Pinpoint the cell where the given text exists, returning its (x, y) midpoint coordinate. 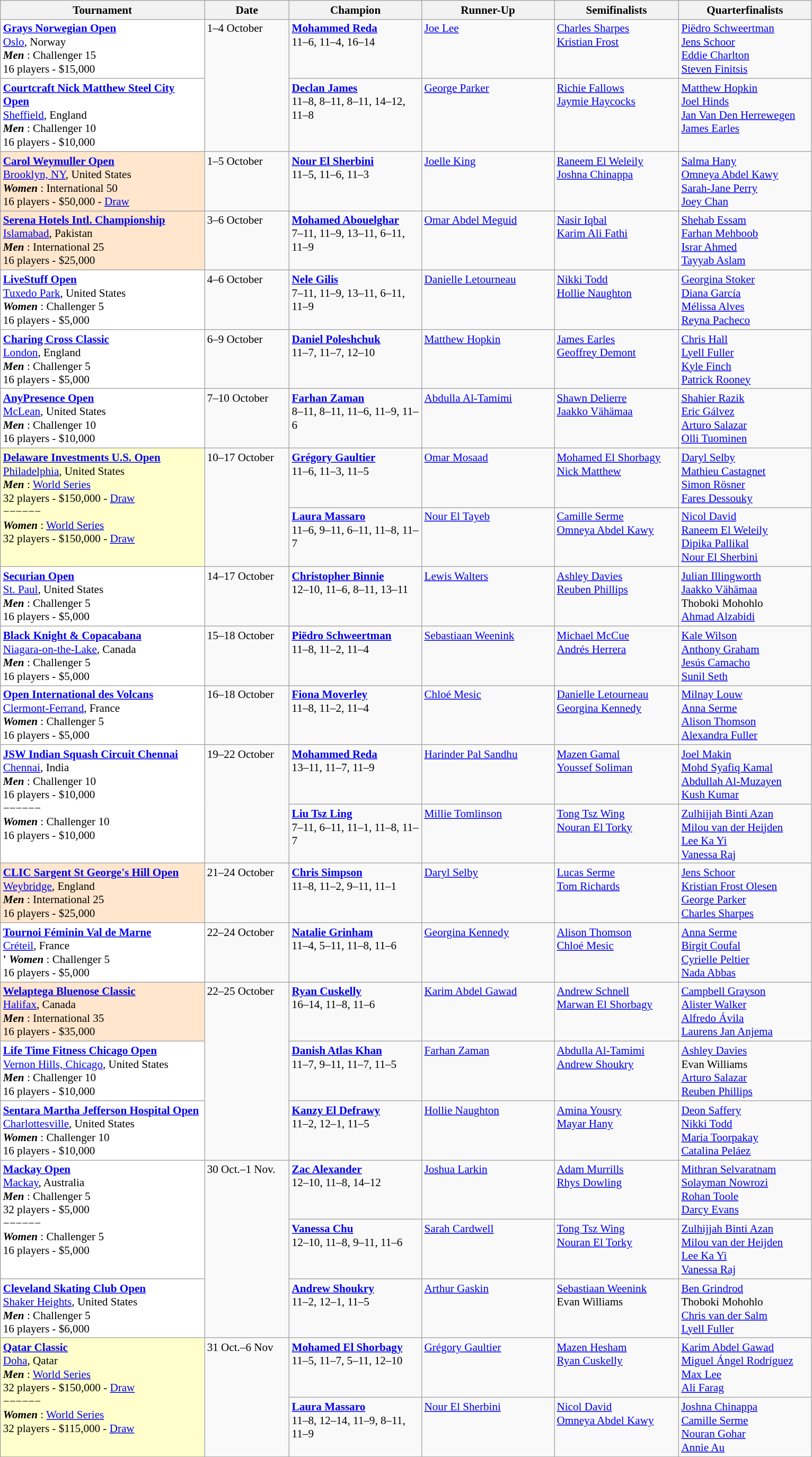
Piëdro Schweertman11–8, 11–2, 11–4 (356, 656)
16–18 October (247, 715)
Charing Cross Classic London, England Men : Challenger 516 players - $5,000 (103, 359)
Matthew Hopkin Joel Hinds Jan Van Den Herrewegen James Earles (745, 114)
Shehab Essam Farhan Mehboob Israr Ahmed Tayyab Aslam (745, 241)
Tournoi Féminin Val de Marne Créteil, France' Women : Challenger 516 players - $5,000 (103, 952)
Nasir Iqbal Karim Ali Fathi (617, 241)
Georgina Kennedy (488, 952)
Sarah Cardwell (488, 1249)
Carol Weymuller Open Brooklyn, NY, United States Women : International 5016 players - $50,000 - Draw (103, 181)
Runner-Up (488, 10)
15–18 October (247, 656)
Jens Schoor Kristian Frost Olesen George Parker Charles Sharpes (745, 893)
31 Oct.–6 Nov (247, 1397)
LiveStuff Open Tuxedo Park, United States Women : Challenger 516 players - $5,000 (103, 300)
Anna Serme Birgit Coufal Cyrielle Peltier Nada Abbas (745, 952)
Sebastiaan Weenink (488, 656)
Salma Hany Omneya Abdel Kawy Sarah-Jane Perry Joey Chan (745, 181)
Nour El Sherbini11–5, 11–6, 11–3 (356, 181)
Matthew Hopkin (488, 359)
Mohammed Reda11–6, 11–4, 16–14 (356, 49)
Date (247, 10)
10–17 October (247, 507)
Lucas Serme Tom Richards (617, 893)
Zac Alexander12–10, 11–8, 14–12 (356, 1190)
Mackay Open Mackay, Australia Men : Challenger 532 players - $5,000−−−−−− Women : Challenger 516 players - $5,000 (103, 1220)
Liu Tsz Ling7–11, 6–11, 11–1, 11–8, 11–7 (356, 834)
Ben Grindrod Thoboki Mohohlo Chris van der Salm Lyell Fuller (745, 1308)
Danielle Letourneau (488, 300)
Camille Serme Omneya Abdel Kawy (617, 537)
Michael McCue Andrés Herrera (617, 656)
Laura Massaro11–8, 12–14, 11–9, 8–11, 11–9 (356, 1427)
Georgina Stoker Diana García Mélissa Alves Reyna Pacheco (745, 300)
6–9 October (247, 359)
Grégory Gaultier11–6, 11–3, 11–5 (356, 478)
Welaptega Bluenose Classic Halifax, Canada Men : International 3516 players - $35,000 (103, 1012)
Semifinalists (617, 10)
Piëdro Schweertman Jens Schoor Eddie Charlton Steven Finitsis (745, 49)
Nicol David Omneya Abdel Kawy (617, 1427)
7–10 October (247, 418)
Danish Atlas Khan11–7, 9–11, 11–7, 11–5 (356, 1071)
Nour El Sherbini (488, 1427)
Serena Hotels Intl. Championship Islamabad, Pakistan Men : International 2516 players - $25,000 (103, 241)
Joe Lee (488, 49)
Sebastiaan Weenink Evan Williams (617, 1308)
Cleveland Skating Club Open Shaker Heights, United States Men : Challenger 516 players - $6,000 (103, 1308)
Danielle Letourneau Georgina Kennedy (617, 715)
Sentara Martha Jefferson Hospital Open Charlottesville, United States Women : Challenger 1016 players - $10,000 (103, 1131)
1–5 October (247, 181)
22–25 October (247, 1071)
JSW Indian Squash Circuit Chennai Chennai, India Men : Challenger 1016 players - $10,000−−−−−− Women : Challenger 1016 players - $10,000 (103, 804)
Omar Abdel Meguid (488, 241)
Abdulla Al-Tamimi Andrew Shoukry (617, 1071)
Milnay Louw Anna Serme Alison Thomson Alexandra Fuller (745, 715)
Lewis Walters (488, 596)
4–6 October (247, 300)
Karim Abdel Gawad (488, 1012)
Raneem El Weleily Joshna Chinappa (617, 181)
Natalie Grinham11–4, 5–11, 11–8, 11–6 (356, 952)
Joshna Chinappa Camille Serme Nouran Gohar Annie Au (745, 1427)
Andrew Shoukry11–2, 12–1, 11–5 (356, 1308)
Abdulla Al-Tamimi (488, 418)
Mazen Gamal Youssef Soliman (617, 774)
Champion (356, 10)
Grays Norwegian Open Oslo, Norway Men : Challenger 1516 players - $15,000 (103, 49)
22–24 October (247, 952)
Ashley Davies Evan Williams Arturo Salazar Reuben Phillips (745, 1071)
Grégory Gaultier (488, 1367)
Qatar Classic Doha, Qatar Men : World Series32 players - $150,000 - Draw−−−−−− Women : World Series32 players - $115,000 - Draw (103, 1397)
Nicol David Raneem El Weleily Dipika Pallikal Nour El Sherbini (745, 537)
Karim Abdel Gawad Miguel Ángel Rodríguez Max Lee Ali Farag (745, 1367)
Ryan Cuskelly16–14, 11–8, 11–6 (356, 1012)
Nele Gilis7–11, 11–9, 13–11, 6–11, 11–9 (356, 300)
Alison Thomson Chloé Mesic (617, 952)
30 Oct.–1 Nov. (247, 1249)
Kanzy El Defrawy11–2, 12–1, 11–5 (356, 1131)
1–4 October (247, 85)
Tournament (103, 10)
Joshua Larkin (488, 1190)
Nikki Todd Hollie Naughton (617, 300)
Kale Wilson Anthony Graham Jesús Camacho Sunil Seth (745, 656)
Chris Simpson11–8, 11–2, 9–11, 11–1 (356, 893)
Charles Sharpes Kristian Frost (617, 49)
Fiona Moverley11–8, 11–2, 11–4 (356, 715)
Daryl Selby (488, 893)
Vanessa Chu12–10, 11–8, 9–11, 11–6 (356, 1249)
21–24 October (247, 893)
Quarterfinalists (745, 10)
Mohamed El Shorbagy Nick Matthew (617, 478)
Shahier Razik Eric Gálvez Arturo Salazar Olli Tuominen (745, 418)
Open International des Volcans Clermont-Ferrand, France Women : Challenger 516 players - $5,000 (103, 715)
George Parker (488, 114)
Millie Tomlinson (488, 834)
Campbell Grayson Alister Walker Alfredo Ávila Laurens Jan Anjema (745, 1012)
Hollie Naughton (488, 1131)
Farhan Zaman (488, 1071)
Joelle King (488, 181)
Chloé Mesic (488, 715)
Farhan Zaman8–11, 8–11, 11–6, 11–9, 11–6 (356, 418)
Laura Massaro11–6, 9–11, 6–11, 11–8, 11–7 (356, 537)
Shawn Delierre Jaakko Vähämaa (617, 418)
Ashley Davies Reuben Phillips (617, 596)
Amina Yousry Mayar Hany (617, 1131)
3–6 October (247, 241)
Deon Saffery Nikki Todd Maria Toorpakay Catalina Peláez (745, 1131)
Omar Mosaad (488, 478)
Andrew Schnell Marwan El Shorbagy (617, 1012)
Chris Hall Lyell Fuller Kyle Finch Patrick Rooney (745, 359)
Life Time Fitness Chicago Open Vernon Hills, Chicago, United States Men : Challenger 1016 players - $10,000 (103, 1071)
Adam Murrills Rhys Dowling (617, 1190)
Harinder Pal Sandhu (488, 774)
Mazen Hesham Ryan Cuskelly (617, 1367)
Mohammed Reda13–11, 11–7, 11–9 (356, 774)
Mohamed Abouelghar7–11, 11–9, 13–11, 6–11, 11–9 (356, 241)
Mithran Selvaratnam Solayman Nowrozi Rohan Toole Darcy Evans (745, 1190)
Arthur Gaskin (488, 1308)
Christopher Binnie12–10, 11–6, 8–11, 13–11 (356, 596)
19–22 October (247, 804)
Joel Makin Mohd Syafiq Kamal Abdullah Al-Muzayen Kush Kumar (745, 774)
CLIC Sargent St George's Hill Open Weybridge, England Men : International 2516 players - $25,000 (103, 893)
Richie Fallows Jaymie Haycocks (617, 114)
Daryl Selby Mathieu Castagnet Simon Rösner Fares Dessouky (745, 478)
AnyPresence Open McLean, United States Men : Challenger 1016 players - $10,000 (103, 418)
Black Knight & Copacabana Niagara-on-the-Lake, Canada Men : Challenger 516 players - $5,000 (103, 656)
14–17 October (247, 596)
Securian Open St. Paul, United States Men : Challenger 516 players - $5,000 (103, 596)
James Earles Geoffrey Demont (617, 359)
Julian Illingworth Jaakko Vähämaa Thoboki Mohohlo Ahmad Alzabidi (745, 596)
Daniel Poleshchuk11–7, 11–7, 12–10 (356, 359)
Declan James11–8, 8–11, 8–11, 14–12, 11–8 (356, 114)
Courtcraft Nick Matthew Steel City Open Sheffield, England Men : Challenger 1016 players - $10,000 (103, 114)
Mohamed El Shorbagy11–5, 11–7, 5–11, 12–10 (356, 1367)
Nour El Tayeb (488, 537)
